Determine the (x, y) coordinate at the center of the cell enclosing the given text.  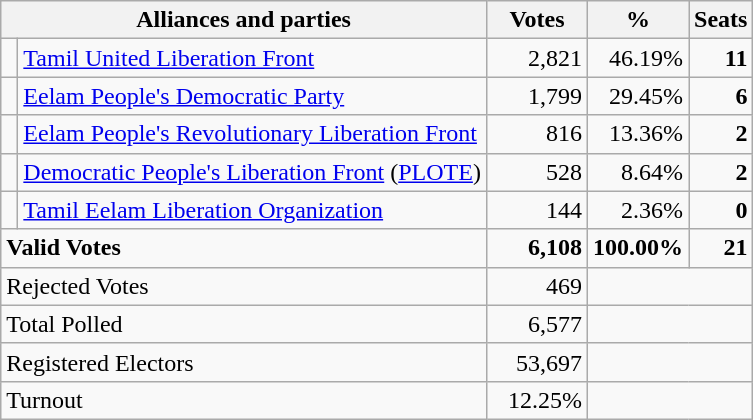
8.64% (638, 172)
Votes (536, 20)
469 (536, 286)
6,577 (536, 324)
29.45% (638, 96)
Rejected Votes (244, 286)
Valid Votes (244, 248)
Total Polled (244, 324)
6,108 (536, 248)
Tamil Eelam Liberation Organization (252, 210)
2.36% (638, 210)
Tamil United Liberation Front (252, 58)
100.00% (638, 248)
Eelam People's Democratic Party (252, 96)
528 (536, 172)
Seats (721, 20)
12.25% (536, 400)
2,821 (536, 58)
Democratic People's Liberation Front (PLOTE) (252, 172)
0 (721, 210)
Turnout (244, 400)
21 (721, 248)
11 (721, 58)
144 (536, 210)
Alliances and parties (244, 20)
% (638, 20)
6 (721, 96)
13.36% (638, 134)
816 (536, 134)
Registered Electors (244, 362)
53,697 (536, 362)
Eelam People's Revolutionary Liberation Front (252, 134)
1,799 (536, 96)
46.19% (638, 58)
